Search for the cell housing the specified text and yield its [x, y] center coordinate. 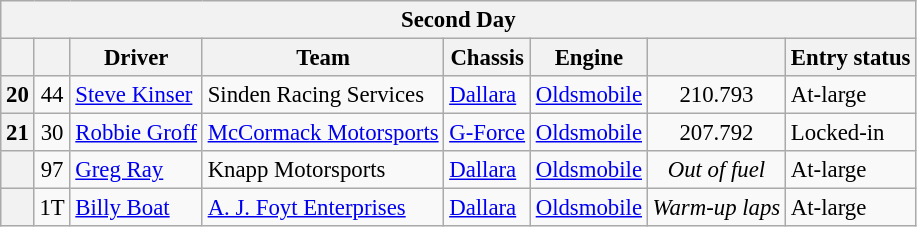
30 [52, 133]
McCormack Motorsports [323, 133]
44 [52, 95]
Chassis [488, 58]
207.792 [716, 133]
210.793 [716, 95]
Engine [588, 58]
Billy Boat [136, 208]
Sinden Racing Services [323, 95]
G-Force [488, 133]
Greg Ray [136, 170]
Robbie Groff [136, 133]
A. J. Foyt Enterprises [323, 208]
Team [323, 58]
Out of fuel [716, 170]
Locked-in [851, 133]
Driver [136, 58]
Second Day [458, 20]
Entry status [851, 58]
21 [18, 133]
Knapp Motorsports [323, 170]
Warm-up laps [716, 208]
20 [18, 95]
1T [52, 208]
Steve Kinser [136, 95]
97 [52, 170]
